Return the [X, Y] coordinate for the center point of the cell that contains the specified text.  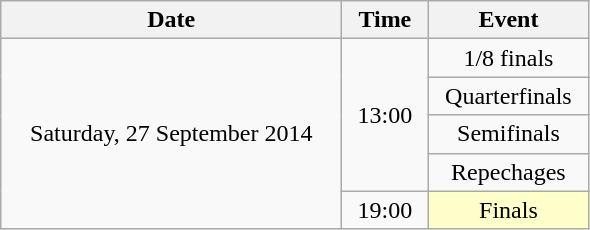
Time [385, 20]
Date [172, 20]
Event [508, 20]
Saturday, 27 September 2014 [172, 134]
13:00 [385, 115]
Repechages [508, 172]
19:00 [385, 210]
Quarterfinals [508, 96]
Finals [508, 210]
1/8 finals [508, 58]
Semifinals [508, 134]
